Pinpoint the cell where the given text exists, returning its (x, y) midpoint coordinate. 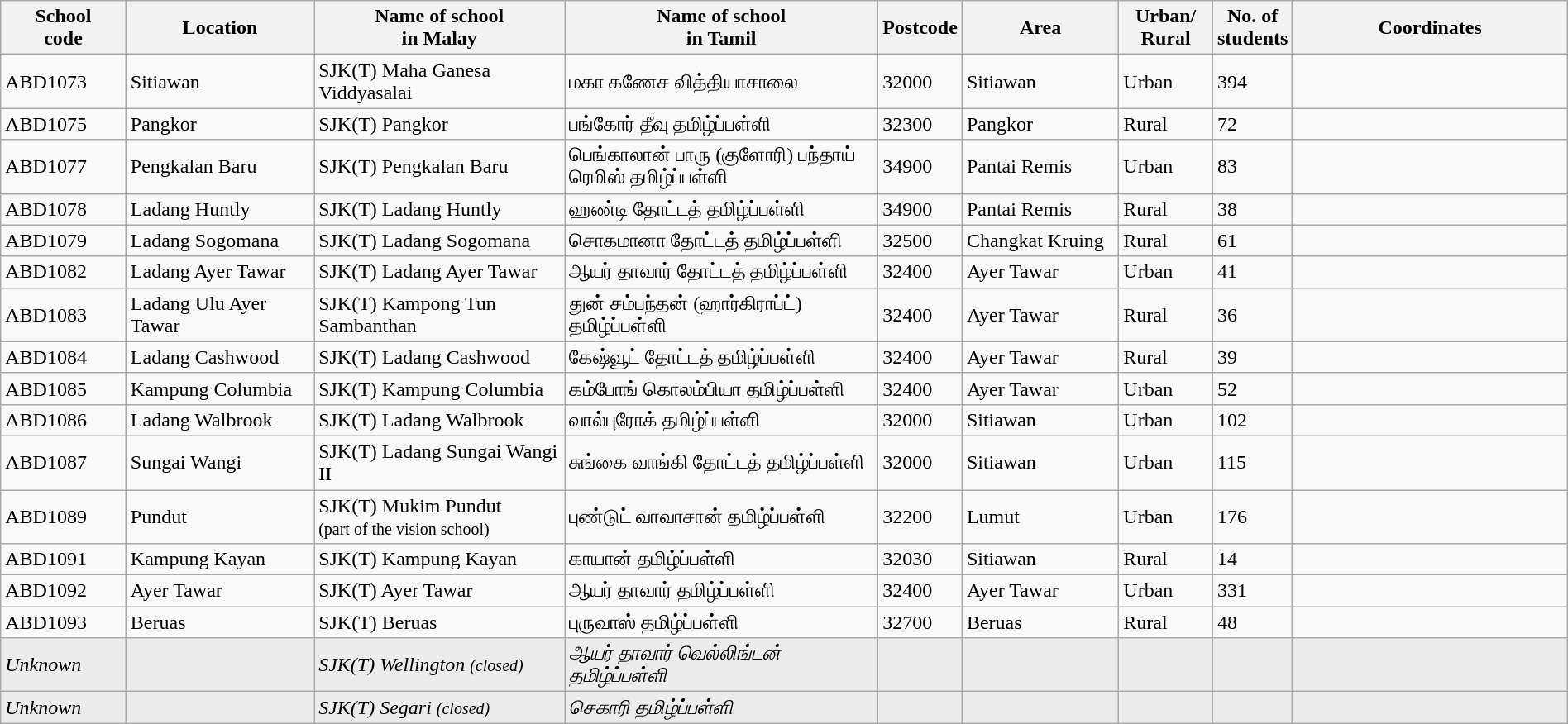
Pengkalan Baru (220, 167)
SJK(T) Ayer Tawar (440, 591)
52 (1252, 388)
SJK(T) Ladang Cashwood (440, 357)
331 (1252, 591)
புண்டுட் வாவாசான் தமிழ்ப்பள்ளி (721, 516)
ABD1092 (64, 591)
ABD1082 (64, 272)
ABD1086 (64, 420)
SJK(T) Pengkalan Baru (440, 167)
புருவாஸ் தமிழ்ப்பள்ளி (721, 622)
Ladang Walbrook (220, 420)
கேஷ்வூட் தோட்டத் தமிழ்ப்பள்ளி (721, 357)
14 (1252, 560)
SJK(T) Kampong Tun Sambanthan (440, 314)
32300 (920, 124)
115 (1252, 463)
காயான் தமிழ்ப்பள்ளி (721, 560)
SJK(T) Beruas (440, 622)
பெங்காலான் பாரு (குளோரி) பந்தாய் ரெமிஸ் தமிழ்ப்பள்ளி (721, 167)
ABD1093 (64, 622)
SJK(T) Wellington (closed) (440, 664)
SJK(T) Mukim Pundut(part of the vision school) (440, 516)
ஆயர் தாவார் வெல்லிங்டன் தமிழ்ப்பள்ளி (721, 664)
39 (1252, 357)
ABD1089 (64, 516)
41 (1252, 272)
48 (1252, 622)
36 (1252, 314)
ABD1075 (64, 124)
ABD1073 (64, 81)
32700 (920, 622)
SJK(T) Segari (closed) (440, 707)
ABD1079 (64, 241)
Area (1040, 28)
வால்புரோக் தமிழ்ப்பள்ளி (721, 420)
SJK(T) Ladang Ayer Tawar (440, 272)
SJK(T) Ladang Sungai Wangi II (440, 463)
சொகமானா தோட்டத் தமிழ்ப்பள்ளி (721, 241)
Ladang Sogomana (220, 241)
Ladang Cashwood (220, 357)
SJK(T) Ladang Sogomana (440, 241)
துன் சம்பந்தன் (ஹார்கிராப்ட்) தமிழ்ப்பள்ளி (721, 314)
Kampung Kayan (220, 560)
Kampung Columbia (220, 388)
ஆயர் தாவார் தோட்டத் தமிழ்ப்பள்ளி (721, 272)
ABD1085 (64, 388)
32030 (920, 560)
ABD1077 (64, 167)
Ladang Huntly (220, 209)
ஹண்டி தோட்டத் தமிழ்ப்பள்ளி (721, 209)
ABD1091 (64, 560)
32200 (920, 516)
சுங்கை வாங்கி தோட்டத் தமிழ்ப்பள்ளி (721, 463)
Urban/Rural (1166, 28)
SJK(T) Kampung Columbia (440, 388)
Schoolcode (64, 28)
83 (1252, 167)
Ladang Ulu Ayer Tawar (220, 314)
Name of schoolin Tamil (721, 28)
SJK(T) Ladang Walbrook (440, 420)
61 (1252, 241)
ஆயர் தாவார் தமிழ்ப்பள்ளி (721, 591)
ABD1084 (64, 357)
கம்போங் கொலம்பியா தமிழ்ப்பள்ளி (721, 388)
SJK(T) Maha Ganesa Viddyasalai (440, 81)
SJK(T) Pangkor (440, 124)
SJK(T) Ladang Huntly (440, 209)
No. ofstudents (1252, 28)
38 (1252, 209)
Postcode (920, 28)
Coordinates (1430, 28)
செகாரி தமிழ்ப்பள்ளி (721, 707)
மகா கணேச வித்தியாசாலை (721, 81)
176 (1252, 516)
ABD1078 (64, 209)
Sungai Wangi (220, 463)
பங்கோர் தீவு தமிழ்ப்பள்ளி (721, 124)
72 (1252, 124)
394 (1252, 81)
ABD1087 (64, 463)
Location (220, 28)
ABD1083 (64, 314)
Ladang Ayer Tawar (220, 272)
Name of schoolin Malay (440, 28)
32500 (920, 241)
Lumut (1040, 516)
Pundut (220, 516)
102 (1252, 420)
Changkat Kruing (1040, 241)
SJK(T) Kampung Kayan (440, 560)
